Identify which cell holds the provided text, then report its [x, y] central coordinate. 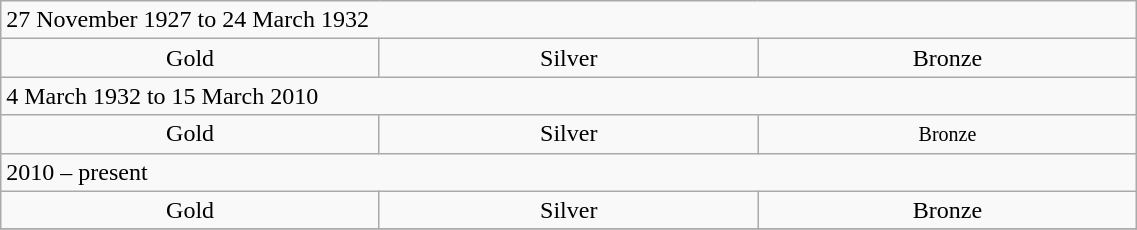
27 November 1927 to 24 March 1932 [569, 20]
2010 – present [569, 172]
4 March 1932 to 15 March 2010 [569, 96]
